Locate the cell with the specified text and output its [X, Y] center coordinate. 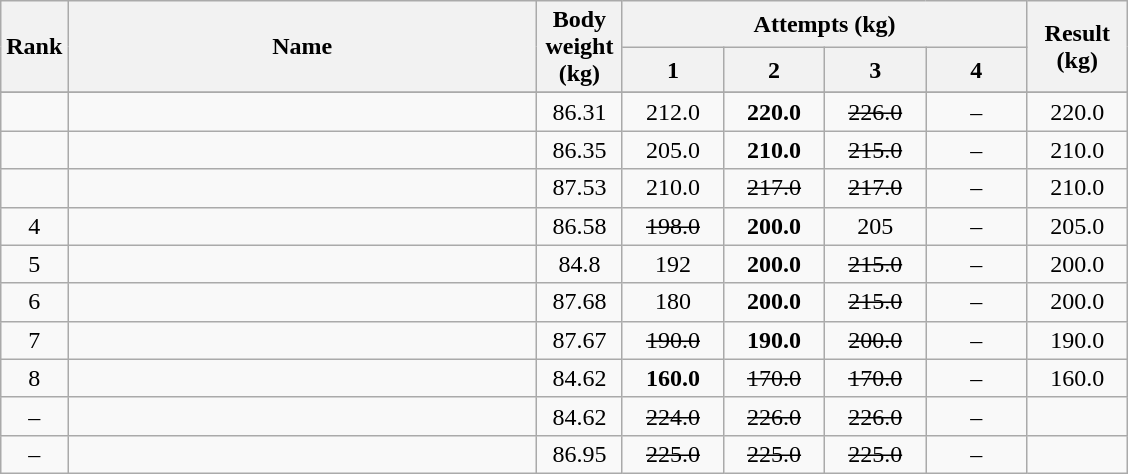
8 [34, 378]
86.31 [579, 112]
86.35 [579, 150]
212.0 [672, 112]
87.53 [579, 188]
7 [34, 340]
Rank [34, 47]
84.8 [579, 264]
Name [302, 47]
224.0 [672, 416]
86.58 [579, 226]
87.68 [579, 302]
192 [672, 264]
2 [774, 70]
5 [34, 264]
Result (kg) [1078, 47]
Body weight (kg) [579, 47]
6 [34, 302]
Attempts (kg) [824, 24]
198.0 [672, 226]
1 [672, 70]
205 [876, 226]
86.95 [579, 454]
3 [876, 70]
180 [672, 302]
87.67 [579, 340]
